From the cell containing the given text, extract its center point as [x, y] coordinate. 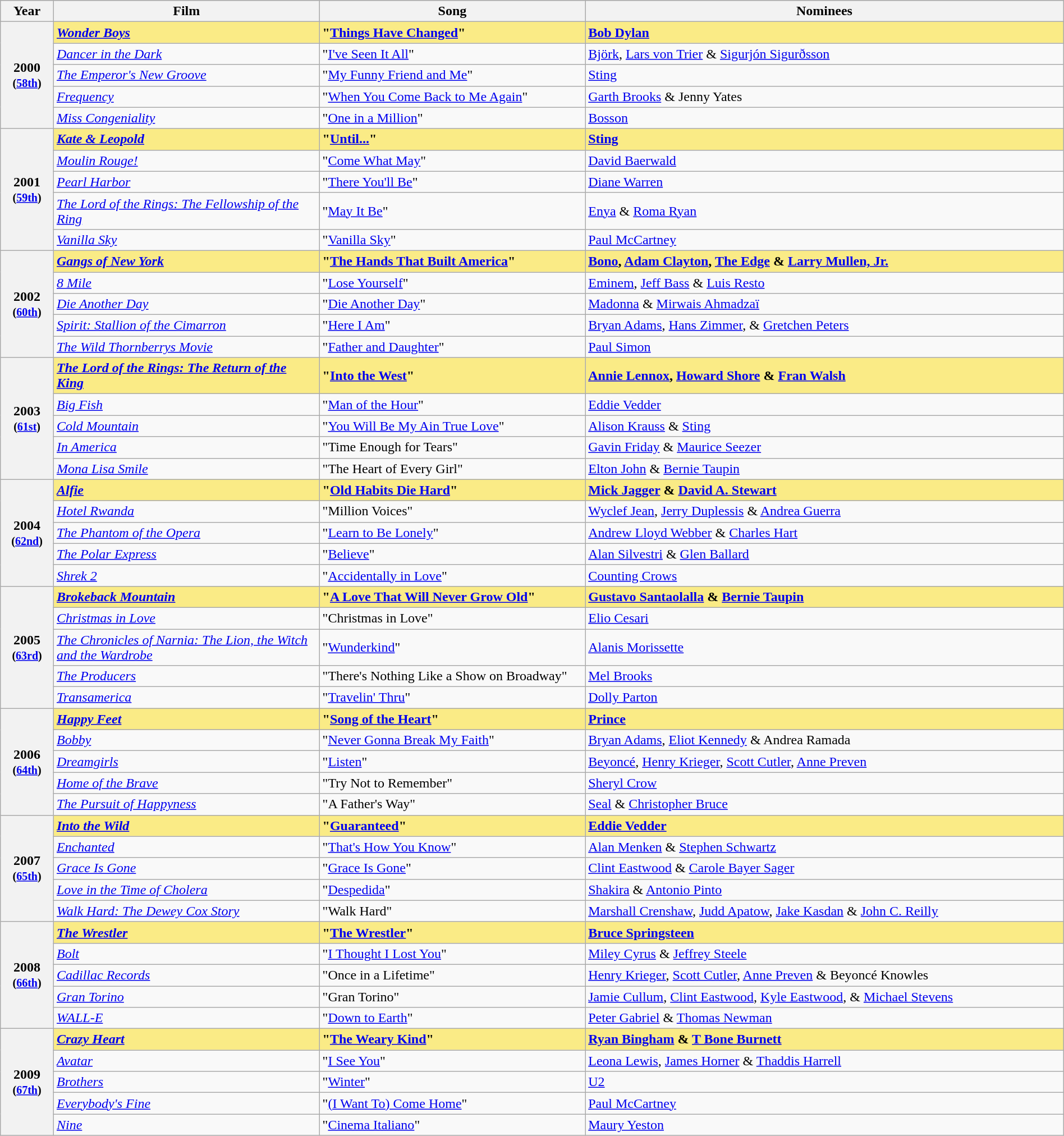
Film [186, 11]
Paul Simon [825, 347]
Grace Is Gone [186, 868]
Annie Lennox, Howard Shore & Fran Walsh [825, 376]
U2 [825, 1082]
2006 (64th) [27, 762]
2000 (58th) [27, 75]
Beyoncé, Henry Krieger, Scott Cutler, Anne Preven [825, 762]
Alanis Morissette [825, 647]
Die Another Day [186, 304]
Björk, Lars von Trier & Sigurjón Sigurðsson [825, 54]
Nominees [825, 11]
David Baerwald [825, 161]
Seal & Christopher Bruce [825, 804]
"Never Gonna Break My Faith" [452, 740]
Bono, Adam Clayton, The Edge & Larry Mullen, Jr. [825, 261]
"Gran Torino" [452, 996]
Sheryl Crow [825, 783]
Year [27, 11]
Bobby [186, 740]
"A Father's Way" [452, 804]
"A Love That Will Never Grow Old" [452, 597]
"Believe" [452, 554]
"May It Be" [452, 211]
Alison Krauss & Sting [825, 426]
Bryan Adams, Eliot Kennedy & Andrea Ramada [825, 740]
"Once in a Lifetime" [452, 975]
"Things Have Changed" [452, 33]
Maury Yeston [825, 1125]
Crazy Heart [186, 1039]
Wyclef Jean, Jerry Duplessis & Andrea Guerra [825, 511]
"There's Nothing Like a Show on Broadway" [452, 676]
"When You Come Back to Me Again" [452, 97]
Nine [186, 1125]
"Old Habits Die Hard" [452, 490]
2005 (63rd) [27, 647]
Spirit: Stallion of the Cimarron [186, 326]
Miley Cyrus & Jeffrey Steele [825, 954]
Brokeback Mountain [186, 597]
2004 (62nd) [27, 533]
"I See You" [452, 1061]
"Million Voices" [452, 511]
"The Wrestler" [452, 932]
"One in a Million" [452, 118]
Pearl Harbor [186, 182]
Into the Wild [186, 826]
Gustavo Santaolalla & Bernie Taupin [825, 597]
Vanilla Sky [186, 240]
Shakira & Antonio Pinto [825, 890]
Gangs of New York [186, 261]
"You Will Be My Ain True Love" [452, 426]
Marshall Crenshaw, Judd Apatow, Jake Kasdan & John C. Reilly [825, 911]
"Lose Yourself" [452, 282]
2008 (66th) [27, 975]
Moulin Rouge! [186, 161]
2003 (61st) [27, 419]
"Cinema Italiano" [452, 1125]
"Guaranteed" [452, 826]
The Producers [186, 676]
2009 (67th) [27, 1082]
Transamerica [186, 698]
The Wrestler [186, 932]
"Try Not to Remember" [452, 783]
Song [452, 11]
Gran Torino [186, 996]
The Lord of the Rings: The Fellowship of the Ring [186, 211]
"Time Enough for Tears" [452, 447]
"Despedida" [452, 890]
Dolly Parton [825, 698]
Christmas in Love [186, 618]
The Polar Express [186, 554]
Avatar [186, 1061]
WALL-E [186, 1018]
The Phantom of the Opera [186, 533]
"Winter" [452, 1082]
Shrek 2 [186, 575]
Bolt [186, 954]
Kate & Leopold [186, 139]
Miss Congeniality [186, 118]
The Chronicles of Narnia: The Lion, the Witch and the Wardrobe [186, 647]
Ryan Bingham & T Bone Burnett [825, 1039]
Mick Jagger & David A. Stewart [825, 490]
Mel Brooks [825, 676]
Bruce Springsteen [825, 932]
"Down to Earth" [452, 1018]
"(I Want To) Come Home" [452, 1103]
Hotel Rwanda [186, 511]
"The Hands That Built America" [452, 261]
Prince [825, 719]
"Travelin' Thru" [452, 698]
Andrew Lloyd Webber & Charles Hart [825, 533]
"Walk Hard" [452, 911]
Everybody's Fine [186, 1103]
"Man of the Hour" [452, 405]
Enya & Roma Ryan [825, 211]
"I've Seen It All" [452, 54]
"Listen" [452, 762]
2002 (60th) [27, 304]
"Christmas in Love" [452, 618]
Cadillac Records [186, 975]
The Pursuit of Happyness [186, 804]
Garth Brooks & Jenny Yates [825, 97]
Elton John & Bernie Taupin [825, 469]
Home of the Brave [186, 783]
In America [186, 447]
Peter Gabriel & Thomas Newman [825, 1018]
"Die Another Day" [452, 304]
The Lord of the Rings: The Return of the King [186, 376]
Enchanted [186, 847]
2007 (65th) [27, 868]
"There You'll Be" [452, 182]
Bryan Adams, Hans Zimmer, & Gretchen Peters [825, 326]
Madonna & Mirwais Ahmadzaï [825, 304]
Walk Hard: The Dewey Cox Story [186, 911]
Gavin Friday & Maurice Seezer [825, 447]
"My Funny Friend and Me" [452, 75]
The Wild Thornberrys Movie [186, 347]
"The Heart of Every Girl" [452, 469]
8 Mile [186, 282]
"Accidentally in Love" [452, 575]
Dancer in the Dark [186, 54]
Love in the Time of Cholera [186, 890]
"Vanilla Sky" [452, 240]
Elio Cesari [825, 618]
"Into the West" [452, 376]
Alfie [186, 490]
Wonder Boys [186, 33]
Bosson [825, 118]
Counting Crows [825, 575]
Leona Lewis, James Horner & Thaddis Harrell [825, 1061]
"Song of the Heart" [452, 719]
"Wunderkind" [452, 647]
"Here I Am" [452, 326]
Henry Krieger, Scott Cutler, Anne Preven & Beyoncé Knowles [825, 975]
Mona Lisa Smile [186, 469]
"Learn to Be Lonely" [452, 533]
2001 (59th) [27, 190]
Big Fish [186, 405]
Eminem, Jeff Bass & Luis Resto [825, 282]
Happy Feet [186, 719]
Cold Mountain [186, 426]
"The Weary Kind" [452, 1039]
Diane Warren [825, 182]
Jamie Cullum, Clint Eastwood, Kyle Eastwood, & Michael Stevens [825, 996]
Brothers [186, 1082]
"Until..." [452, 139]
Clint Eastwood & Carole Bayer Sager [825, 868]
Alan Silvestri & Glen Ballard [825, 554]
Bob Dylan [825, 33]
"Father and Daughter" [452, 347]
"Come What May" [452, 161]
Frequency [186, 97]
Dreamgirls [186, 762]
The Emperor's New Groove [186, 75]
Alan Menken & Stephen Schwartz [825, 847]
"I Thought I Lost You" [452, 954]
"Grace Is Gone" [452, 868]
"That's How You Know" [452, 847]
